From the cell containing the given text, extract its center point as (x, y) coordinate. 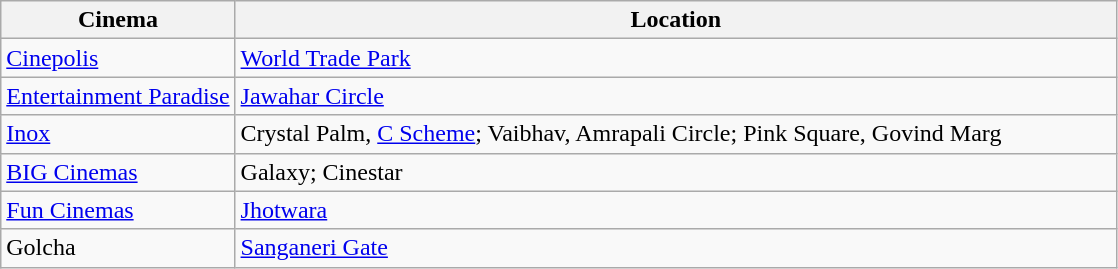
Cinepolis (118, 58)
Entertainment Paradise (118, 96)
Location (676, 20)
Jhotwara (676, 210)
Cinema (118, 20)
Fun Cinemas (118, 210)
Sanganeri Gate (676, 248)
Golcha (118, 248)
Inox (118, 134)
Galaxy; Cinestar (676, 172)
World Trade Park (676, 58)
Jawahar Circle (676, 96)
Crystal Palm, C Scheme; Vaibhav, Amrapali Circle; Pink Square, Govind Marg (676, 134)
BIG Cinemas (118, 172)
